From the cell containing the given text, extract its center point as (x, y) coordinate. 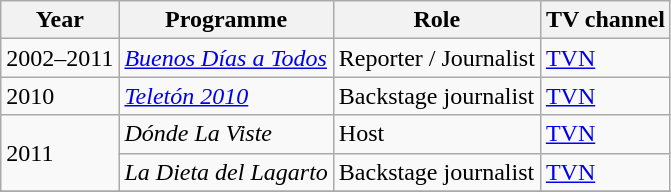
2002–2011 (60, 58)
Buenos Días a Todos (226, 58)
Host (436, 134)
Dónde La Viste (226, 134)
Teletón 2010 (226, 96)
Reporter / Journalist (436, 58)
2010 (60, 96)
La Dieta del Lagarto (226, 172)
Programme (226, 20)
TV channel (605, 20)
2011 (60, 153)
Year (60, 20)
Role (436, 20)
